Extract the [X, Y] coordinate from the center of the cell holding the provided text.  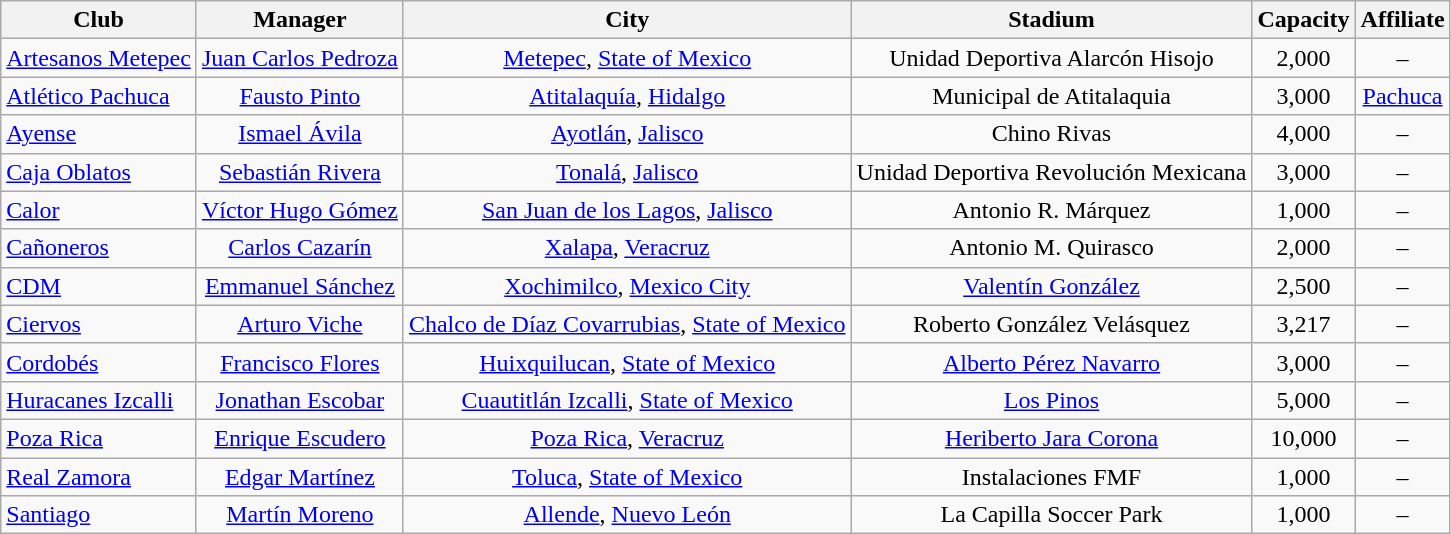
Artesanos Metepec [99, 58]
Roberto González Velásquez [1052, 324]
CDM [99, 286]
Instalaciones FMF [1052, 477]
Affiliate [1402, 20]
3,217 [1304, 324]
Allende, Nuevo León [627, 515]
Heriberto Jara Corona [1052, 438]
Antonio M. Quirasco [1052, 248]
Huixquilucan, State of Mexico [627, 362]
Alberto Pérez Navarro [1052, 362]
Pachuca [1402, 96]
Metepec, State of Mexico [627, 58]
Enrique Escudero [300, 438]
Calor [99, 210]
Unidad Deportiva Revolución Mexicana [1052, 172]
Sebastián Rivera [300, 172]
Carlos Cazarín [300, 248]
5,000 [1304, 400]
Cuautitlán Izcalli, State of Mexico [627, 400]
Ciervos [99, 324]
Cañoneros [99, 248]
Cordobés [99, 362]
Toluca, State of Mexico [627, 477]
Ayense [99, 134]
Stadium [1052, 20]
Chino Rivas [1052, 134]
Atlético Pachuca [99, 96]
Chalco de Díaz Covarrubias, State of Mexico [627, 324]
Huracanes Izcalli [99, 400]
Ismael Ávila [300, 134]
Atitalaquía, Hidalgo [627, 96]
La Capilla Soccer Park [1052, 515]
Edgar Martínez [300, 477]
Juan Carlos Pedroza [300, 58]
Xalapa, Veracruz [627, 248]
Manager [300, 20]
Ayotlán, Jalisco [627, 134]
2,500 [1304, 286]
Fausto Pinto [300, 96]
10,000 [1304, 438]
Real Zamora [99, 477]
Arturo Viche [300, 324]
Xochimilco, Mexico City [627, 286]
Poza Rica, Veracruz [627, 438]
Víctor Hugo Gómez [300, 210]
Caja Oblatos [99, 172]
Santiago [99, 515]
Jonathan Escobar [300, 400]
Tonalá, Jalisco [627, 172]
Unidad Deportiva Alarcón Hisojo [1052, 58]
Los Pinos [1052, 400]
Antonio R. Márquez [1052, 210]
Capacity [1304, 20]
City [627, 20]
4,000 [1304, 134]
Martín Moreno [300, 515]
Municipal de Atitalaquia [1052, 96]
Poza Rica [99, 438]
San Juan de los Lagos, Jalisco [627, 210]
Emmanuel Sánchez [300, 286]
Club [99, 20]
Francisco Flores [300, 362]
Valentín González [1052, 286]
